Return the [x, y] coordinate for the center point of the cell that contains the specified text.  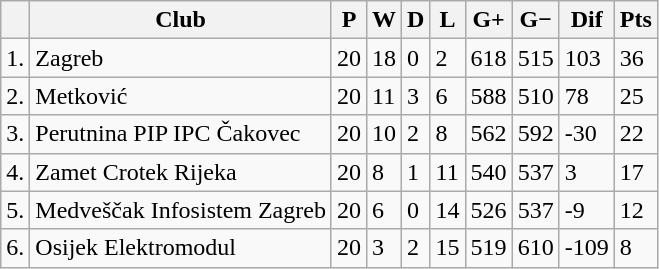
Medveščak Infosistem Zagreb [181, 210]
588 [488, 96]
17 [636, 172]
Metković [181, 96]
G+ [488, 20]
618 [488, 58]
Zamet Crotek Rijeka [181, 172]
D [416, 20]
540 [488, 172]
36 [636, 58]
L [448, 20]
510 [536, 96]
5. [16, 210]
Osijek Elektromodul [181, 248]
14 [448, 210]
Dif [586, 20]
22 [636, 134]
W [384, 20]
25 [636, 96]
18 [384, 58]
12 [636, 210]
519 [488, 248]
4. [16, 172]
103 [586, 58]
1. [16, 58]
562 [488, 134]
78 [586, 96]
Pts [636, 20]
515 [536, 58]
6. [16, 248]
-9 [586, 210]
526 [488, 210]
1 [416, 172]
-30 [586, 134]
3. [16, 134]
Club [181, 20]
-109 [586, 248]
P [348, 20]
G− [536, 20]
610 [536, 248]
10 [384, 134]
2. [16, 96]
592 [536, 134]
Perutnina PIP IPC Čakovec [181, 134]
15 [448, 248]
Zagreb [181, 58]
